Output the (X, Y) coordinate of the center of the cell containing the given text.  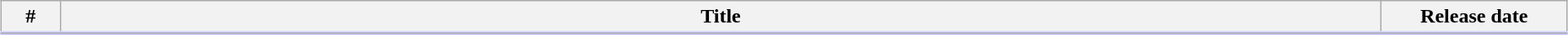
Title (721, 17)
# (30, 17)
Release date (1473, 17)
